Provide the [X, Y] coordinate of the cell's center where the given text is located.  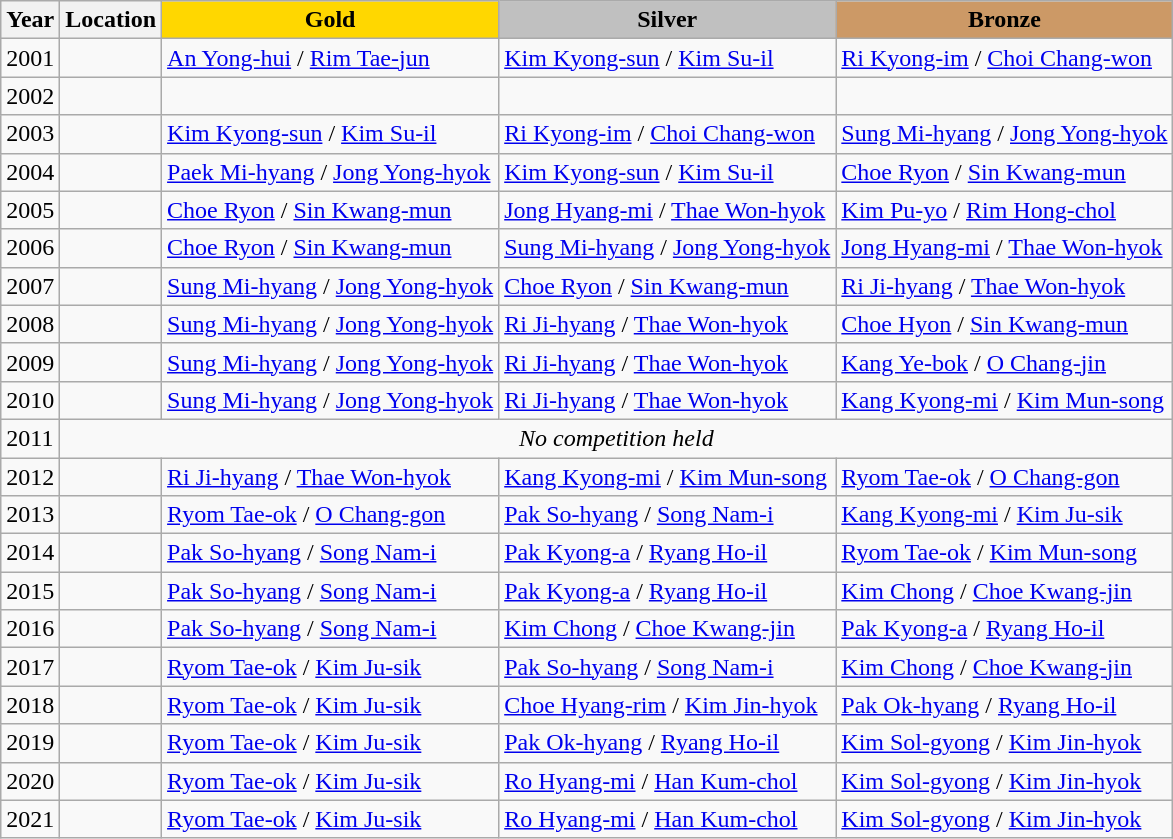
2002 [30, 96]
2012 [30, 477]
Choe Hyon / Sin Kwang-mun [1004, 324]
2015 [30, 591]
Year [30, 20]
Kim Pu-yo / Rim Hong-chol [1004, 210]
Ryom Tae-ok / Kim Mun-song [1004, 553]
Choe Hyang-rim / Kim Jin-hyok [668, 705]
Location [111, 20]
2011 [30, 438]
2003 [30, 134]
2013 [30, 515]
2006 [30, 248]
2001 [30, 58]
2018 [30, 705]
2004 [30, 172]
An Yong-hui / Rim Tae-jun [330, 58]
2020 [30, 781]
2010 [30, 400]
Paek Mi-hyang / Jong Yong-hyok [330, 172]
2016 [30, 629]
2008 [30, 324]
No competition held [616, 438]
2017 [30, 667]
Gold [330, 20]
2007 [30, 286]
2019 [30, 743]
2014 [30, 553]
Kang Ye-bok / O Chang-jin [1004, 362]
Kang Kyong-mi / Kim Ju-sik [1004, 515]
2021 [30, 819]
Bronze [1004, 20]
Silver [668, 20]
2009 [30, 362]
2005 [30, 210]
